Output the [x, y] coordinate of the center of the cell containing the given text.  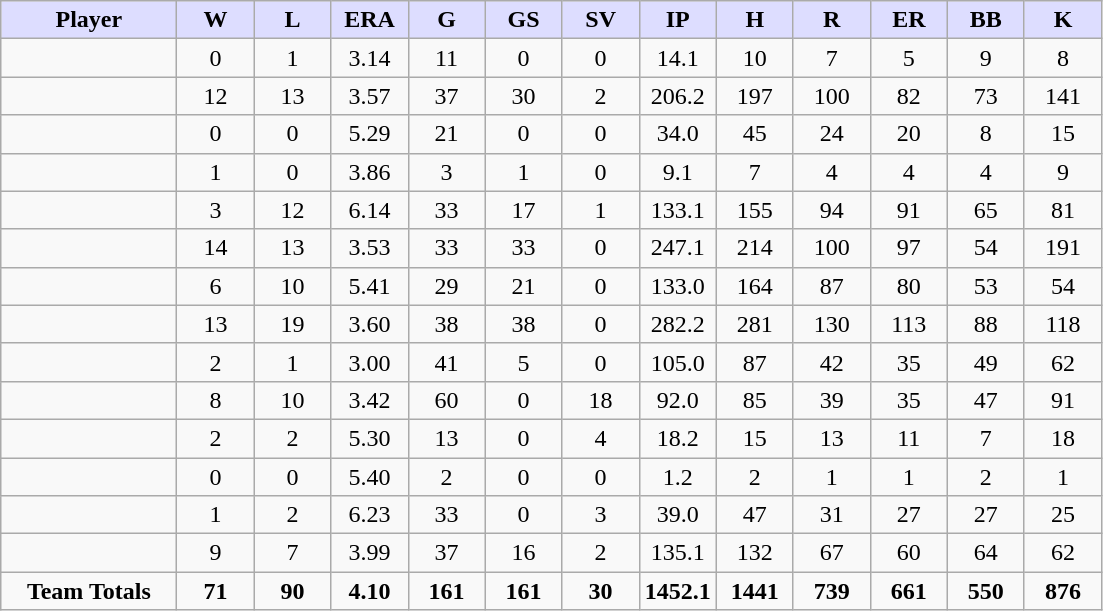
25 [1062, 515]
5.40 [370, 477]
16 [524, 553]
85 [754, 400]
141 [1062, 96]
739 [832, 591]
92.0 [678, 400]
206.2 [678, 96]
73 [986, 96]
6 [216, 286]
ERA [370, 20]
3.14 [370, 58]
49 [986, 362]
41 [446, 362]
42 [832, 362]
281 [754, 324]
97 [908, 248]
SV [600, 20]
197 [754, 96]
3.86 [370, 172]
82 [908, 96]
132 [754, 553]
94 [832, 210]
3.53 [370, 248]
45 [754, 134]
5.30 [370, 438]
191 [1062, 248]
214 [754, 248]
71 [216, 591]
3.57 [370, 96]
K [1062, 20]
3.99 [370, 553]
GS [524, 20]
6.23 [370, 515]
H [754, 20]
135.1 [678, 553]
14 [216, 248]
14.1 [678, 58]
64 [986, 553]
BB [986, 20]
247.1 [678, 248]
3.00 [370, 362]
18.2 [678, 438]
550 [986, 591]
118 [1062, 324]
661 [908, 591]
155 [754, 210]
5.29 [370, 134]
29 [446, 286]
39.0 [678, 515]
W [216, 20]
17 [524, 210]
4.10 [370, 591]
282.2 [678, 324]
L [292, 20]
ER [908, 20]
88 [986, 324]
164 [754, 286]
3.60 [370, 324]
1452.1 [678, 591]
20 [908, 134]
R [832, 20]
6.14 [370, 210]
1441 [754, 591]
3.42 [370, 400]
39 [832, 400]
67 [832, 553]
113 [908, 324]
105.0 [678, 362]
G [446, 20]
1.2 [678, 477]
31 [832, 515]
IP [678, 20]
876 [1062, 591]
133.0 [678, 286]
65 [986, 210]
90 [292, 591]
130 [832, 324]
24 [832, 134]
19 [292, 324]
53 [986, 286]
9.1 [678, 172]
Team Totals [89, 591]
5.41 [370, 286]
133.1 [678, 210]
81 [1062, 210]
80 [908, 286]
34.0 [678, 134]
Player [89, 20]
